Return the [X, Y] coordinate for the center point of the cell that contains the specified text.  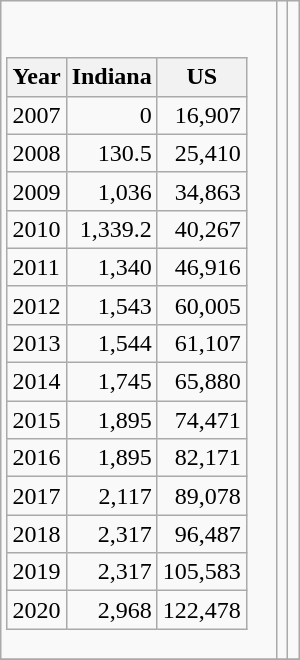
2011 [36, 267]
40,267 [202, 229]
46,916 [202, 267]
61,107 [202, 343]
1,340 [112, 267]
1,036 [112, 191]
2008 [36, 153]
2019 [36, 572]
130.5 [112, 153]
2009 [36, 191]
60,005 [202, 305]
1,543 [112, 305]
2018 [36, 534]
25,410 [202, 153]
2015 [36, 420]
2007 [36, 115]
2016 [36, 458]
2012 [36, 305]
2,968 [112, 610]
89,078 [202, 496]
2020 [36, 610]
65,880 [202, 382]
74,471 [202, 420]
1,745 [112, 382]
0 [112, 115]
1,544 [112, 343]
Indiana [112, 77]
1,339.2 [112, 229]
34,863 [202, 191]
US [202, 77]
82,171 [202, 458]
105,583 [202, 572]
16,907 [202, 115]
2010 [36, 229]
2017 [36, 496]
96,487 [202, 534]
2014 [36, 382]
Year [36, 77]
2013 [36, 343]
2,117 [112, 496]
122,478 [202, 610]
